Pinpoint the cell where the given text exists, returning its [X, Y] midpoint coordinate. 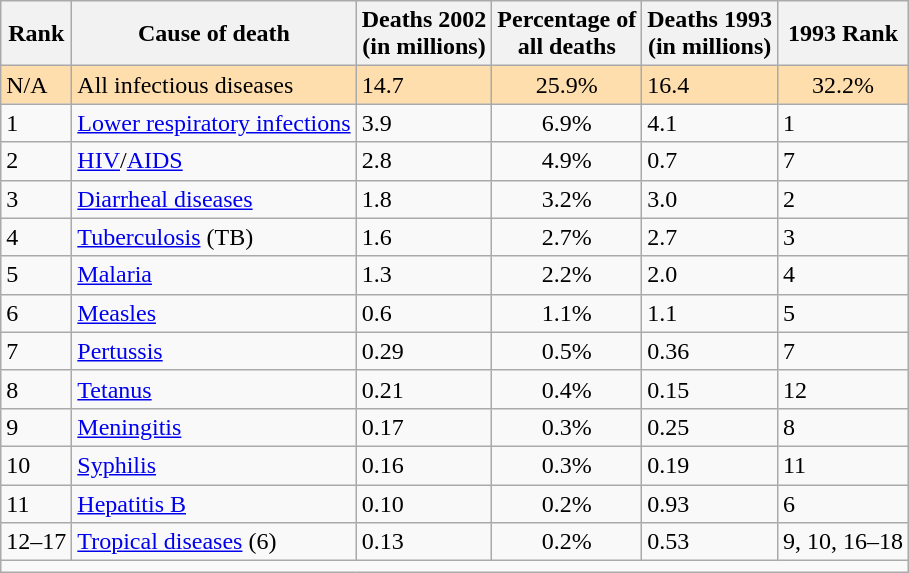
3.0 [710, 199]
Deaths 1993 (in millions) [710, 34]
0.16 [424, 465]
3.9 [424, 123]
0.53 [710, 542]
Malaria [214, 275]
Pertussis [214, 351]
12–17 [36, 542]
4.9% [567, 161]
Deaths 2002 (in millions) [424, 34]
0.6 [424, 313]
Rank [36, 34]
Tetanus [214, 389]
3.2% [567, 199]
1.1 [710, 313]
0.93 [710, 503]
0.4% [567, 389]
0.5% [567, 351]
Diarrheal diseases [214, 199]
9 [36, 427]
0.21 [424, 389]
Tuberculosis (TB) [214, 237]
2.0 [710, 275]
1.1% [567, 313]
6.9% [567, 123]
1.3 [424, 275]
0.25 [710, 427]
0.19 [710, 465]
2.8 [424, 161]
HIV/AIDS [214, 161]
1.8 [424, 199]
1.6 [424, 237]
2.7% [567, 237]
1993 Rank [842, 34]
2.7 [710, 237]
All infectious diseases [214, 85]
12 [842, 389]
Syphilis [214, 465]
0.29 [424, 351]
0.13 [424, 542]
Cause of death [214, 34]
4.1 [710, 123]
0.7 [710, 161]
Measles [214, 313]
2.2% [567, 275]
Percentage of all deaths [567, 34]
0.17 [424, 427]
0.10 [424, 503]
0.15 [710, 389]
25.9% [567, 85]
9, 10, 16–18 [842, 542]
10 [36, 465]
Tropical diseases (6) [214, 542]
Meningitis [214, 427]
N/A [36, 85]
0.36 [710, 351]
Lower respiratory infections [214, 123]
16.4 [710, 85]
Hepatitis B [214, 503]
32.2% [842, 85]
14.7 [424, 85]
